From the cell containing the given text, extract its center point as [X, Y] coordinate. 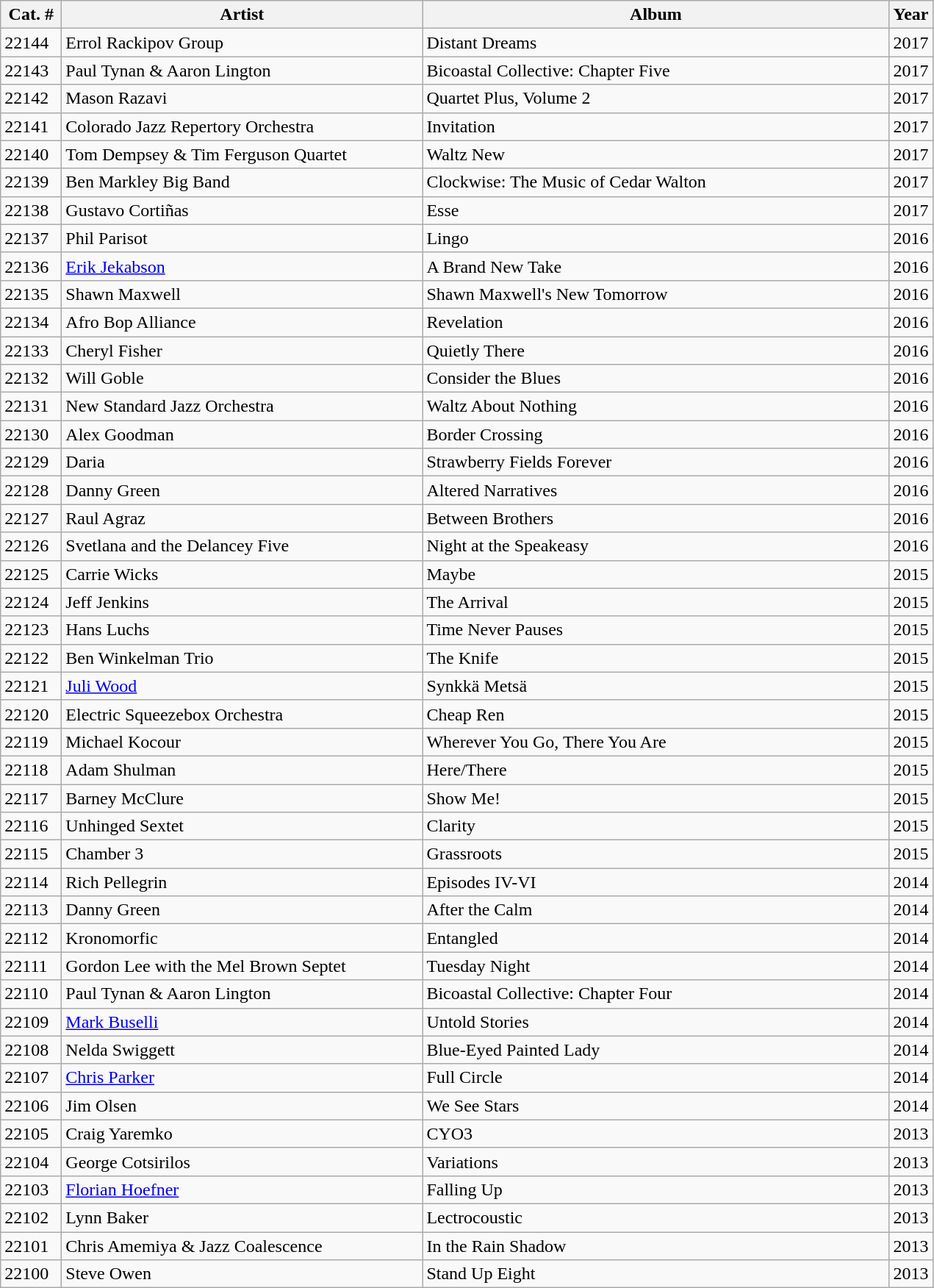
Rich Pellegrin [243, 882]
Cheap Ren [655, 714]
22111 [31, 966]
Unhinged Sextet [243, 826]
Chris Parker [243, 1078]
Waltz New [655, 154]
We See Stars [655, 1106]
22114 [31, 882]
22112 [31, 938]
New Standard Jazz Orchestra [243, 407]
Mason Razavi [243, 99]
Kronomorfic [243, 938]
22141 [31, 126]
Quietly There [655, 351]
Gustavo Cortiñas [243, 210]
Artist [243, 15]
Shawn Maxwell [243, 294]
22118 [31, 770]
Grassroots [655, 854]
Chris Amemiya & Jazz Coalescence [243, 1246]
Phil Parisot [243, 238]
Esse [655, 210]
Episodes IV-VI [655, 882]
Year [911, 15]
Will Goble [243, 379]
22122 [31, 658]
Steve Owen [243, 1274]
Nelda Swiggett [243, 1050]
22119 [31, 742]
Untold Stories [655, 1022]
Tom Dempsey & Tim Ferguson Quartet [243, 154]
Adam Shulman [243, 770]
22134 [31, 322]
Time Never Pauses [655, 630]
Maybe [655, 574]
22121 [31, 686]
In the Rain Shadow [655, 1246]
Mark Buselli [243, 1022]
Synkkä Metsä [655, 686]
22101 [31, 1246]
Electric Squeezebox Orchestra [243, 714]
Afro Bop Alliance [243, 322]
Daria [243, 462]
Alex Goodman [243, 434]
22108 [31, 1050]
22107 [31, 1078]
22130 [31, 434]
22109 [31, 1022]
22106 [31, 1106]
22133 [31, 351]
Cheryl Fisher [243, 351]
22127 [31, 518]
22136 [31, 266]
Bicoastal Collective: Chapter Four [655, 994]
Lynn Baker [243, 1217]
Album [655, 15]
Wherever You Go, There You Are [655, 742]
22143 [31, 71]
22102 [31, 1217]
22105 [31, 1134]
Show Me! [655, 798]
Lingo [655, 238]
22129 [31, 462]
Quartet Plus, Volume 2 [655, 99]
Distant Dreams [655, 43]
Michael Kocour [243, 742]
Ben Winkelman Trio [243, 658]
Between Brothers [655, 518]
Hans Luchs [243, 630]
George Cotsirilos [243, 1162]
Raul Agraz [243, 518]
22104 [31, 1162]
22144 [31, 43]
Chamber 3 [243, 854]
22115 [31, 854]
Falling Up [655, 1189]
22126 [31, 546]
22100 [31, 1274]
Craig Yaremko [243, 1134]
The Arrival [655, 602]
Variations [655, 1162]
22140 [31, 154]
CYO3 [655, 1134]
A Brand New Take [655, 266]
Altered Narratives [655, 490]
Cat. # [31, 15]
The Knife [655, 658]
Full Circle [655, 1078]
Clockwise: The Music of Cedar Walton [655, 182]
Strawberry Fields Forever [655, 462]
Barney McClure [243, 798]
Border Crossing [655, 434]
22142 [31, 99]
Shawn Maxwell's New Tomorrow [655, 294]
22131 [31, 407]
22124 [31, 602]
Waltz About Nothing [655, 407]
Carrie Wicks [243, 574]
Bicoastal Collective: Chapter Five [655, 71]
Consider the Blues [655, 379]
Erik Jekabson [243, 266]
22138 [31, 210]
Jeff Jenkins [243, 602]
Tuesday Night [655, 966]
Blue-Eyed Painted Lady [655, 1050]
22128 [31, 490]
Here/There [655, 770]
Florian Hoefner [243, 1189]
Lectrocoustic [655, 1217]
22132 [31, 379]
Night at the Speakeasy [655, 546]
Colorado Jazz Repertory Orchestra [243, 126]
22135 [31, 294]
Invitation [655, 126]
22125 [31, 574]
Jim Olsen [243, 1106]
Entangled [655, 938]
22117 [31, 798]
22110 [31, 994]
Svetlana and the Delancey Five [243, 546]
Stand Up Eight [655, 1274]
Errol Rackipov Group [243, 43]
22113 [31, 910]
Revelation [655, 322]
22116 [31, 826]
Ben Markley Big Band [243, 182]
Gordon Lee with the Mel Brown Septet [243, 966]
22103 [31, 1189]
22137 [31, 238]
After the Calm [655, 910]
22120 [31, 714]
22123 [31, 630]
22139 [31, 182]
Clarity [655, 826]
Juli Wood [243, 686]
